Detect which cell encompasses the target text, then output its [x, y] center coordinate. 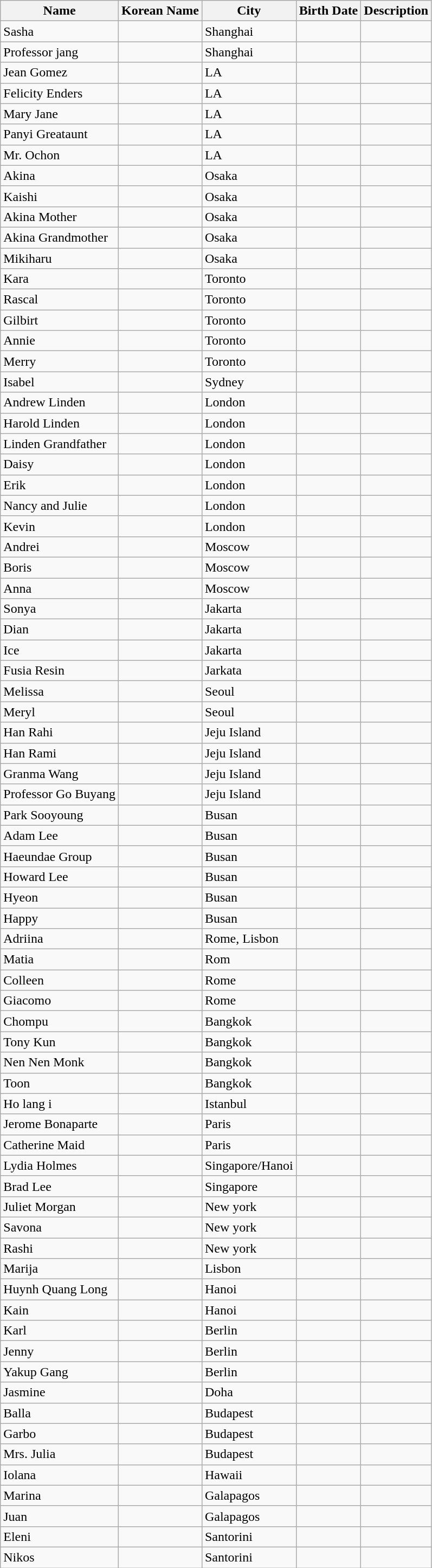
Kara [60, 279]
Dian [60, 630]
Mrs. Julia [60, 1454]
Erik [60, 485]
Felicity Enders [60, 93]
Jasmine [60, 1392]
Sydney [249, 382]
Jean Gomez [60, 73]
Marija [60, 1269]
Hawaii [249, 1475]
Garbo [60, 1434]
Jenny [60, 1351]
Lydia Holmes [60, 1165]
Merry [60, 361]
Doha [249, 1392]
Catherine Maid [60, 1145]
Colleen [60, 980]
Toon [60, 1083]
Harold Linden [60, 423]
Chompu [60, 1021]
Kaishi [60, 196]
Han Rahi [60, 733]
Jerome Bonaparte [60, 1124]
Rom [249, 960]
Istanbul [249, 1104]
Balla [60, 1413]
Kevin [60, 526]
Mikiharu [60, 258]
Panyi Greataunt [60, 134]
Granma Wang [60, 774]
Akina [60, 176]
Anna [60, 588]
Howard Lee [60, 877]
Brad Lee [60, 1186]
Jarkata [249, 671]
Karl [60, 1331]
Melissa [60, 691]
Akina Mother [60, 217]
Nikos [60, 1557]
Nen Nen Monk [60, 1062]
Mary Jane [60, 114]
Eleni [60, 1537]
Akina Grandmother [60, 237]
Rascal [60, 300]
Hyeon [60, 897]
Sasha [60, 31]
Rome, Lisbon [249, 939]
Juliet Morgan [60, 1207]
Huynh Quang Long [60, 1290]
Happy [60, 918]
Singapore/Hanoi [249, 1165]
Singapore [249, 1186]
Description [396, 11]
Gilbirt [60, 320]
Kain [60, 1310]
Andrei [60, 547]
Sonya [60, 609]
Matia [60, 960]
Professor jang [60, 52]
Nancy and Julie [60, 506]
Ice [60, 650]
Han Rami [60, 753]
Savona [60, 1227]
Linden Grandfather [60, 444]
Lisbon [249, 1269]
Boris [60, 567]
Adriina [60, 939]
Park Sooyoung [60, 815]
Rashi [60, 1248]
Isabel [60, 382]
Professor Go Buyang [60, 794]
Fusia Resin [60, 671]
City [249, 11]
Ho lang i [60, 1104]
Iolana [60, 1475]
Mr. Ochon [60, 155]
Daisy [60, 464]
Annie [60, 341]
Andrew Linden [60, 403]
Adam Lee [60, 835]
Name [60, 11]
Meryl [60, 712]
Marina [60, 1495]
Korean Name [160, 11]
Yakup Gang [60, 1372]
Juan [60, 1516]
Haeundae Group [60, 856]
Birth Date [328, 11]
Giacomo [60, 1001]
Tony Kun [60, 1042]
